Pinpoint the cell where the given text exists, returning its [X, Y] midpoint coordinate. 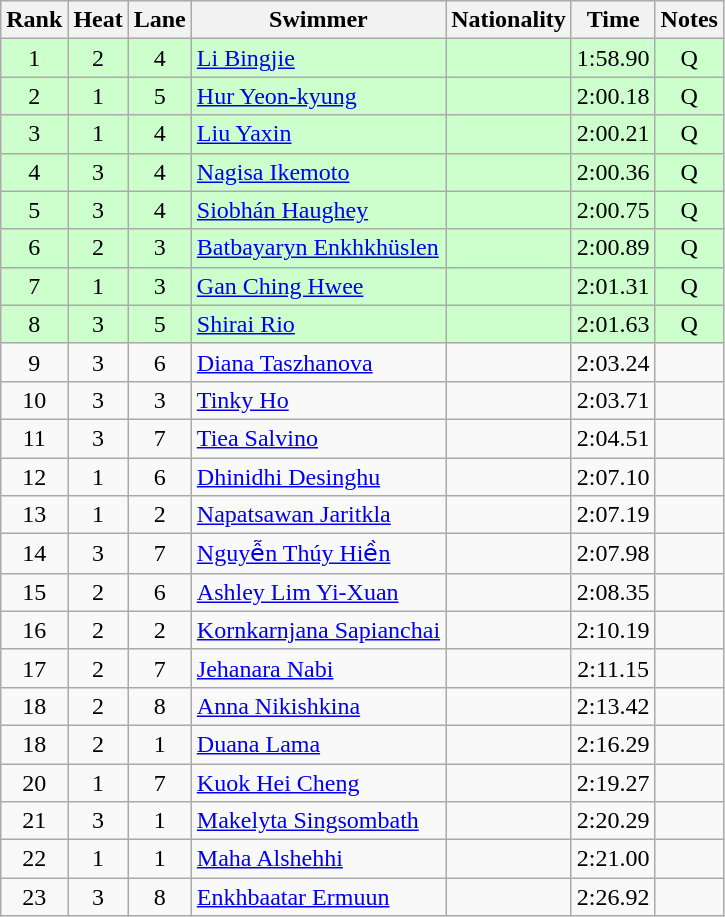
Kuok Hei Cheng [318, 783]
2:00.36 [613, 172]
23 [34, 897]
22 [34, 859]
2:26.92 [613, 897]
10 [34, 400]
1:58.90 [613, 58]
2:11.15 [613, 668]
2:03.24 [613, 362]
13 [34, 515]
2:03.71 [613, 400]
2:07.19 [613, 515]
2:13.42 [613, 706]
2:20.29 [613, 821]
2:21.00 [613, 859]
Notes [689, 20]
Kornkarnjana Sapianchai [318, 630]
Siobhán Haughey [318, 210]
2:08.35 [613, 592]
Nationality [509, 20]
Batbayaryn Enkhkhüslen [318, 248]
2:00.89 [613, 248]
Napatsawan Jaritkla [318, 515]
2:16.29 [613, 744]
12 [34, 477]
Ashley Lim Yi-Xuan [318, 592]
Tiea Salvino [318, 438]
20 [34, 783]
2:04.51 [613, 438]
Nagisa Ikemoto [318, 172]
11 [34, 438]
Anna Nikishkina [318, 706]
2:01.63 [613, 324]
Tinky Ho [318, 400]
Heat [98, 20]
2:00.21 [613, 134]
2:19.27 [613, 783]
14 [34, 554]
2:07.98 [613, 554]
2:00.75 [613, 210]
Jehanara Nabi [318, 668]
Duana Lama [318, 744]
2:10.19 [613, 630]
Nguyễn Thúy Hiền [318, 554]
17 [34, 668]
Time [613, 20]
Diana Taszhanova [318, 362]
2:01.31 [613, 286]
Liu Yaxin [318, 134]
Maha Alshehhi [318, 859]
Enkhbaatar Ermuun [318, 897]
Gan Ching Hwee [318, 286]
21 [34, 821]
Shirai Rio [318, 324]
Li Bingjie [318, 58]
Hur Yeon-kyung [318, 96]
16 [34, 630]
Swimmer [318, 20]
Lane [160, 20]
Dhinidhi Desinghu [318, 477]
2:07.10 [613, 477]
Rank [34, 20]
15 [34, 592]
Makelyta Singsombath [318, 821]
2:00.18 [613, 96]
9 [34, 362]
